Output the (x, y) coordinate of the center of the cell containing the given text.  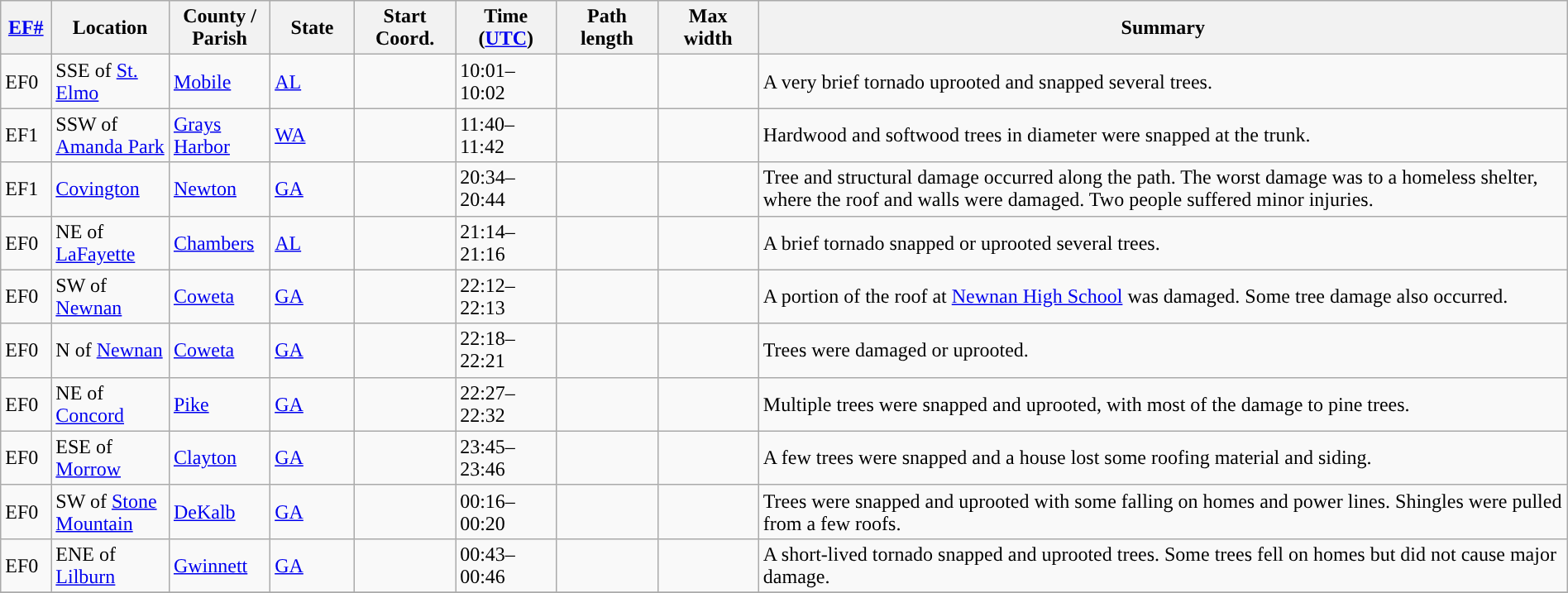
00:43–00:46 (506, 566)
A brief tornado snapped or uprooted several trees. (1163, 243)
ESE of Morrow (111, 458)
Chambers (219, 243)
Clayton (219, 458)
Max width (708, 28)
SSE of St. Elmo (111, 81)
A very brief tornado uprooted and snapped several trees. (1163, 81)
Hardwood and softwood trees in diameter were snapped at the trunk. (1163, 136)
00:16–00:20 (506, 511)
DeKalb (219, 511)
SW of Newnan (111, 296)
22:27–22:32 (506, 404)
Trees were snapped and uprooted with some falling on homes and power lines. Shingles were pulled from a few roofs. (1163, 511)
N of Newnan (111, 351)
SSW of Amanda Park (111, 136)
22:18–22:21 (506, 351)
NE of Concord (111, 404)
County / Parish (219, 28)
Time (UTC) (506, 28)
Summary (1163, 28)
State (313, 28)
Path length (607, 28)
Covington (111, 189)
10:01–10:02 (506, 81)
Multiple trees were snapped and uprooted, with most of the damage to pine trees. (1163, 404)
Gwinnett (219, 566)
21:14–21:16 (506, 243)
23:45–23:46 (506, 458)
22:12–22:13 (506, 296)
EF# (26, 28)
NE of LaFayette (111, 243)
ENE of Lilburn (111, 566)
A few trees were snapped and a house lost some roofing material and siding. (1163, 458)
Start Coord. (404, 28)
11:40–11:42 (506, 136)
A short-lived tornado snapped and uprooted trees. Some trees fell on homes but did not cause major damage. (1163, 566)
Mobile (219, 81)
20:34–20:44 (506, 189)
Pike (219, 404)
A portion of the roof at Newnan High School was damaged. Some tree damage also occurred. (1163, 296)
WA (313, 136)
Newton (219, 189)
Location (111, 28)
SW of Stone Mountain (111, 511)
Grays Harbor (219, 136)
Trees were damaged or uprooted. (1163, 351)
